Detect which cell encompasses the target text, then output its (X, Y) center coordinate. 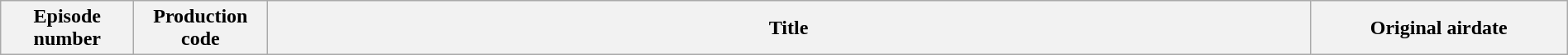
Original airdate (1439, 28)
Title (789, 28)
Production code (200, 28)
Episode number (68, 28)
